Identify which cell holds the provided text, then report its [X, Y] central coordinate. 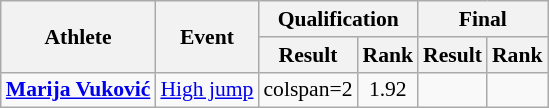
Marija Vuković [78, 90]
colspan=2 [308, 90]
Event [206, 36]
Athlete [78, 36]
Final [482, 19]
Qualification [338, 19]
High jump [206, 90]
1.92 [388, 90]
